Capture the cell that displays the provided text and extract its [X, Y] central coordinate. 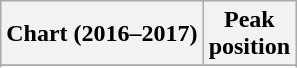
Chart (2016–2017) [102, 34]
Peakposition [249, 34]
